Identify which cell holds the provided text, then report its [X, Y] central coordinate. 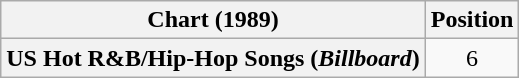
6 [472, 58]
US Hot R&B/Hip-Hop Songs (Billboard) [213, 58]
Chart (1989) [213, 20]
Position [472, 20]
